For the text-containing cell, return its midpoint in [x, y] coordinate format. 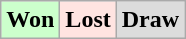
Lost [88, 20]
Draw [150, 20]
Won [30, 20]
